Detect which cell encompasses the target text, then output its [X, Y] center coordinate. 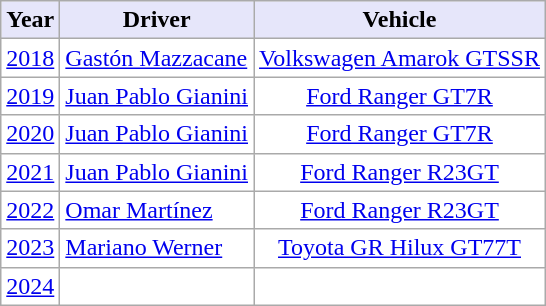
2022 [30, 210]
2020 [30, 134]
2021 [30, 172]
Year [30, 20]
Toyota GR Hilux GT77T [400, 248]
2018 [30, 58]
Omar Martínez [157, 210]
Driver [157, 20]
Gastón Mazzacane [157, 58]
2019 [30, 96]
2024 [30, 286]
Volkswagen Amarok GTSSR [400, 58]
Mariano Werner [157, 248]
Vehicle [400, 20]
2023 [30, 248]
